Return the [X, Y] coordinate for the center point of the cell that contains the specified text.  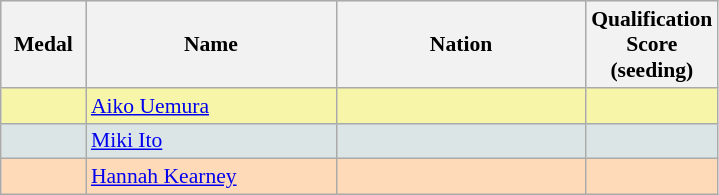
Aiko Uemura [211, 106]
Nation [461, 44]
Miki Ito [211, 141]
Name [211, 44]
Hannah Kearney [211, 177]
Medal [44, 44]
Qualification Score (seeding) [652, 44]
